Extract the (X, Y) coordinate from the center of the cell holding the provided text.  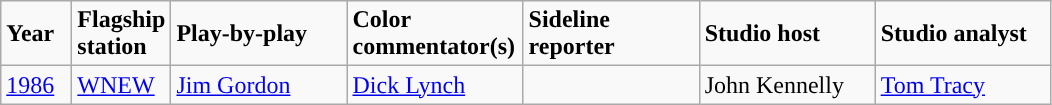
WNEW (122, 85)
Dick Lynch (435, 85)
Year (36, 34)
1986 (36, 85)
Tom Tracy (963, 85)
Jim Gordon (259, 85)
Color commentator(s) (435, 34)
Flagship station (122, 34)
Studio host (787, 34)
Play-by-play (259, 34)
Studio analyst (963, 34)
Sideline reporter (611, 34)
John Kennelly (787, 85)
